Provide the (X, Y) coordinate of the cell's center where the given text is located.  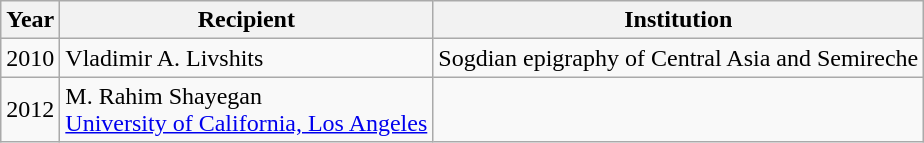
2010 (30, 58)
Sogdian epigraphy of Central Asia and Semireche (678, 58)
Recipient (246, 20)
Year (30, 20)
M. Rahim ShayeganUniversity of California, Los Angeles (246, 110)
Vladimir A. Livshits (246, 58)
Institution (678, 20)
2012 (30, 110)
